Capture the cell that displays the provided text and extract its (x, y) central coordinate. 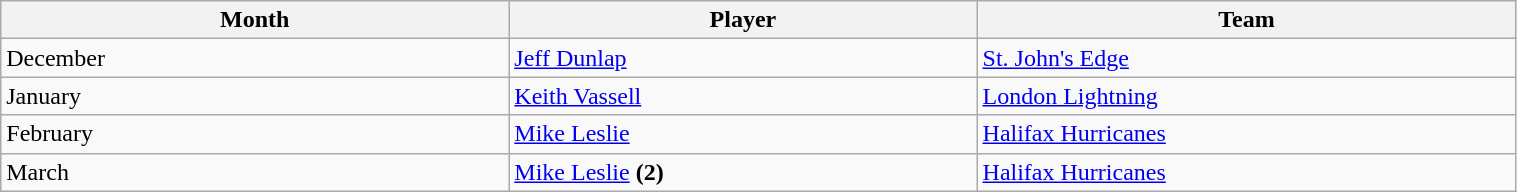
Jeff Dunlap (743, 58)
Mike Leslie (2) (743, 172)
London Lightning (1246, 96)
St. John's Edge (1246, 58)
February (255, 134)
Keith Vassell (743, 96)
December (255, 58)
Player (743, 20)
Mike Leslie (743, 134)
Month (255, 20)
Team (1246, 20)
January (255, 96)
March (255, 172)
